For the text-containing cell, return its midpoint in [x, y] coordinate format. 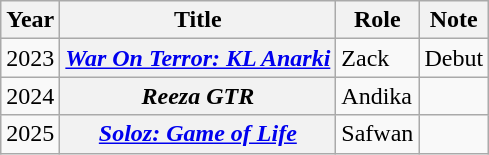
Debut [454, 58]
War On Terror: KL Anarki [198, 58]
Role [378, 20]
Reeza GTR [198, 96]
Note [454, 20]
Soloz: Game of Life [198, 134]
Safwan [378, 134]
Title [198, 20]
2024 [30, 96]
Andika [378, 96]
Year [30, 20]
Zack [378, 58]
2025 [30, 134]
2023 [30, 58]
